Search for the cell housing the specified text and yield its [X, Y] center coordinate. 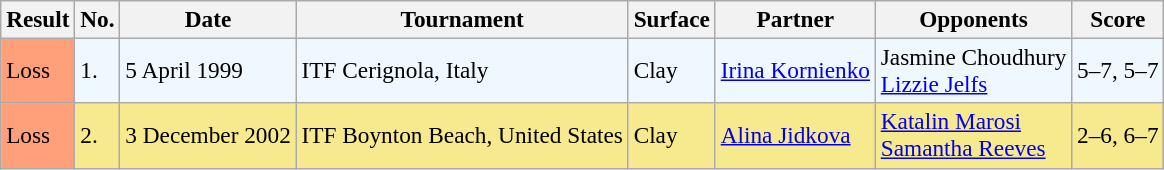
Date [208, 19]
No. [98, 19]
5–7, 5–7 [1118, 70]
Score [1118, 19]
Opponents [973, 19]
Result [38, 19]
Katalin Marosi Samantha Reeves [973, 136]
Jasmine Choudhury Lizzie Jelfs [973, 70]
5 April 1999 [208, 70]
2–6, 6–7 [1118, 136]
ITF Cerignola, Italy [462, 70]
Partner [795, 19]
3 December 2002 [208, 136]
2. [98, 136]
1. [98, 70]
Surface [672, 19]
Alina Jidkova [795, 136]
Tournament [462, 19]
ITF Boynton Beach, United States [462, 136]
Irina Kornienko [795, 70]
